For the text-containing cell, return its midpoint in (x, y) coordinate format. 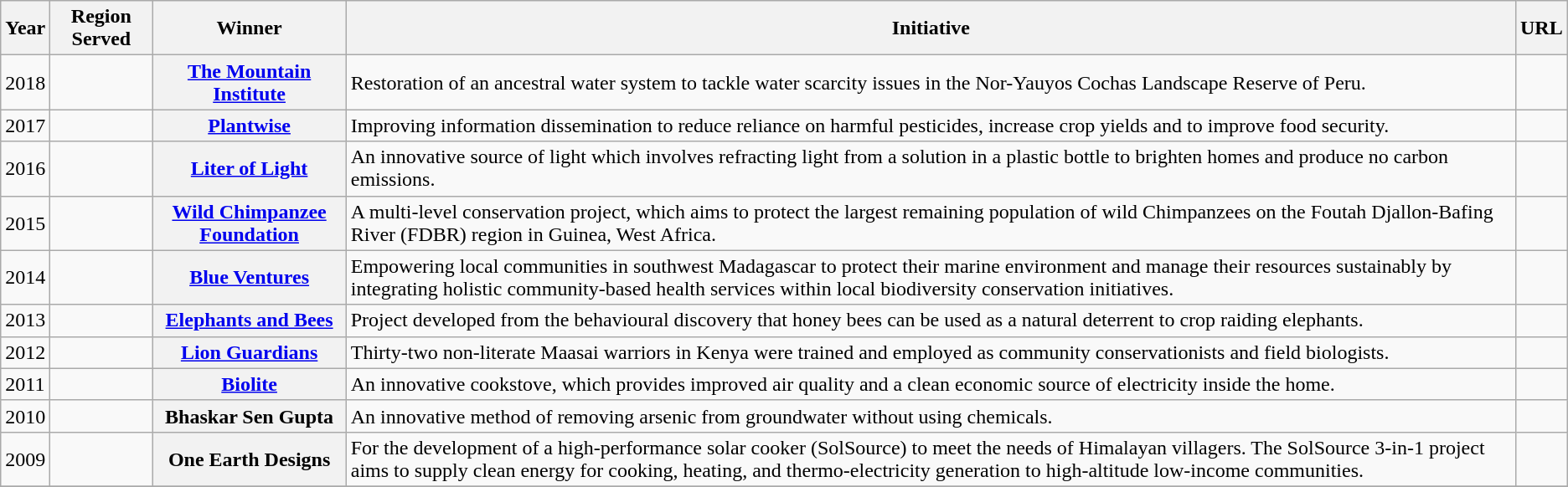
Wild Chimpanzee Foundation (250, 223)
2010 (25, 416)
2015 (25, 223)
Bhaskar Sen Gupta (250, 416)
An innovative method of removing arsenic from groundwater without using chemicals. (931, 416)
URL (1541, 28)
An innovative cookstove, which provides improved air quality and a clean economic source of electricity inside the home. (931, 384)
Year (25, 28)
Restoration of an ancestral water system to tackle water scarcity issues in the Nor-Yauyos Cochas Landscape Reserve of Peru. (931, 82)
Lion Guardians (250, 352)
2014 (25, 278)
Project developed from the behavioural discovery that honey bees can be used as a natural deterrent to crop raiding elephants. (931, 320)
Initiative (931, 28)
Elephants and Bees (250, 320)
2011 (25, 384)
2017 (25, 126)
2013 (25, 320)
Blue Ventures (250, 278)
Winner (250, 28)
2016 (25, 169)
Improving information dissemination to reduce reliance on harmful pesticides, increase crop yields and to improve food security. (931, 126)
2012 (25, 352)
Biolite (250, 384)
2009 (25, 459)
The Mountain Institute (250, 82)
2018 (25, 82)
Liter of Light (250, 169)
Thirty-two non-literate Maasai warriors in Kenya were trained and employed as community conservationists and field biologists. (931, 352)
Plantwise (250, 126)
An innovative source of light which involves refracting light from a solution in a plastic bottle to brighten homes and produce no carbon emissions. (931, 169)
Region Served (101, 28)
One Earth Designs (250, 459)
